Determine the [x, y] coordinate at the center of the cell enclosing the given text.  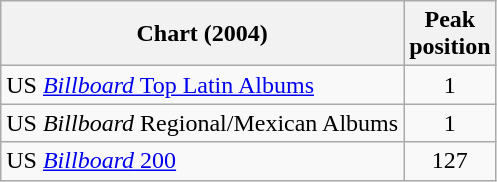
US Billboard Regional/Mexican Albums [202, 123]
127 [450, 161]
US Billboard Top Latin Albums [202, 85]
Peakposition [450, 34]
Chart (2004) [202, 34]
US Billboard 200 [202, 161]
